For the text-containing cell, return its midpoint in (X, Y) coordinate format. 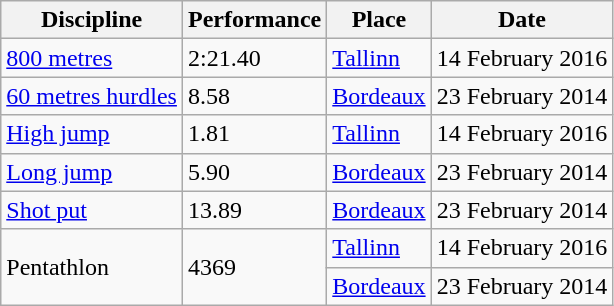
60 metres hurdles (92, 96)
Shot put (92, 210)
Long jump (92, 172)
8.58 (254, 96)
4369 (254, 267)
Discipline (92, 20)
High jump (92, 134)
Place (379, 20)
1.81 (254, 134)
5.90 (254, 172)
Pentathlon (92, 267)
2:21.40 (254, 58)
800 metres (92, 58)
Date (522, 20)
13.89 (254, 210)
Performance (254, 20)
